Search for the cell housing the specified text and yield its [X, Y] center coordinate. 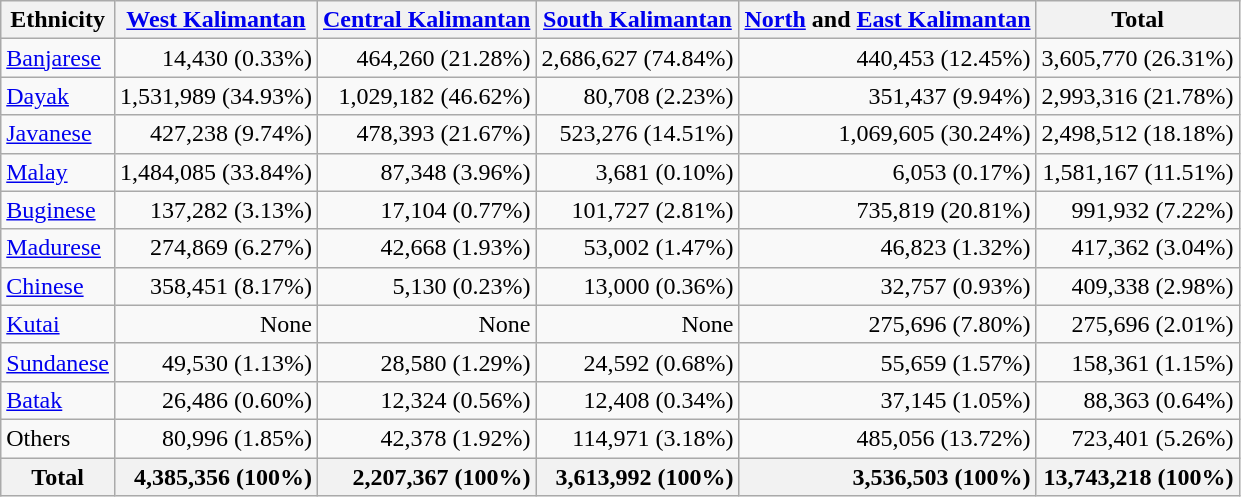
3,536,503 (100%) [888, 477]
3,681 (0.10%) [638, 172]
24,592 (0.68%) [638, 362]
1,069,605 (30.24%) [888, 134]
1,029,182 (46.62%) [427, 96]
Javanese [58, 134]
101,727 (2.81%) [638, 210]
427,238 (9.74%) [216, 134]
14,430 (0.33%) [216, 58]
158,361 (1.15%) [1138, 362]
137,282 (3.13%) [216, 210]
1,581,167 (11.51%) [1138, 172]
6,053 (0.17%) [888, 172]
114,971 (3.18%) [638, 438]
1,484,085 (33.84%) [216, 172]
12,324 (0.56%) [427, 400]
West Kalimantan [216, 20]
Banjarese [58, 58]
2,207,367 (100%) [427, 477]
Malay [58, 172]
Central Kalimantan [427, 20]
13,743,218 (100%) [1138, 477]
464,260 (21.28%) [427, 58]
53,002 (1.47%) [638, 248]
Madurese [58, 248]
485,056 (13.72%) [888, 438]
1,531,989 (34.93%) [216, 96]
2,498,512 (18.18%) [1138, 134]
17,104 (0.77%) [427, 210]
26,486 (0.60%) [216, 400]
80,996 (1.85%) [216, 438]
42,668 (1.93%) [427, 248]
2,686,627 (74.84%) [638, 58]
Others [58, 438]
Kutai [58, 324]
North and East Kalimantan [888, 20]
Buginese [58, 210]
Ethnicity [58, 20]
735,819 (20.81%) [888, 210]
478,393 (21.67%) [427, 134]
358,451 (8.17%) [216, 286]
3,605,770 (26.31%) [1138, 58]
13,000 (0.36%) [638, 286]
South Kalimantan [638, 20]
3,613,992 (100%) [638, 477]
88,363 (0.64%) [1138, 400]
417,362 (3.04%) [1138, 248]
80,708 (2.23%) [638, 96]
Chinese [58, 286]
523,276 (14.51%) [638, 134]
275,696 (2.01%) [1138, 324]
723,401 (5.26%) [1138, 438]
440,453 (12.45%) [888, 58]
32,757 (0.93%) [888, 286]
351,437 (9.94%) [888, 96]
409,338 (2.98%) [1138, 286]
Sundanese [58, 362]
Dayak [58, 96]
4,385,356 (100%) [216, 477]
275,696 (7.80%) [888, 324]
42,378 (1.92%) [427, 438]
2,993,316 (21.78%) [1138, 96]
28,580 (1.29%) [427, 362]
55,659 (1.57%) [888, 362]
274,869 (6.27%) [216, 248]
49,530 (1.13%) [216, 362]
Batak [58, 400]
37,145 (1.05%) [888, 400]
991,932 (7.22%) [1138, 210]
87,348 (3.96%) [427, 172]
12,408 (0.34%) [638, 400]
46,823 (1.32%) [888, 248]
5,130 (0.23%) [427, 286]
